Provide the [x, y] coordinate of the cell's center where the given text is located.  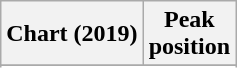
Peakposition [189, 34]
Chart (2019) [72, 34]
